Find where the given text appears and provide that cell's center as [x, y] coordinate. 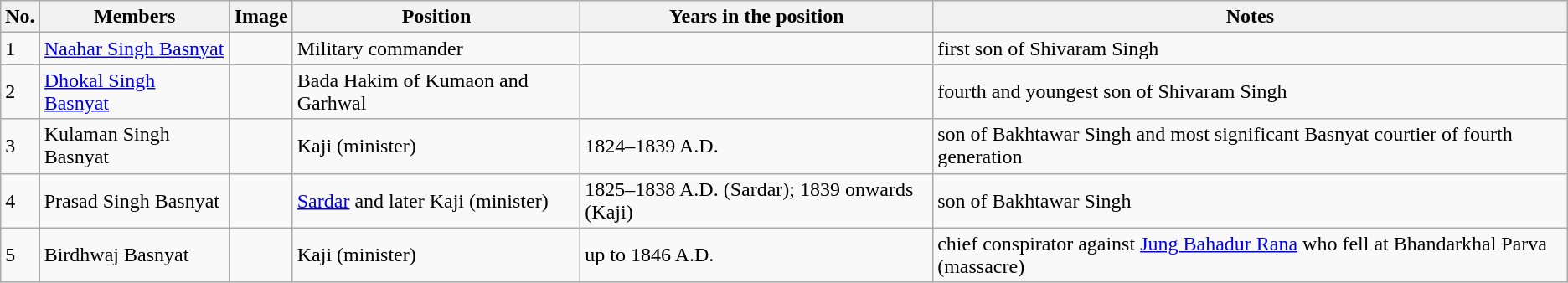
Military commander [436, 49]
Image [261, 17]
Sardar and later Kaji (minister) [436, 201]
Position [436, 17]
Kulaman Singh Basnyat [134, 146]
2 [20, 92]
3 [20, 146]
son of Bakhtawar Singh [1251, 201]
Bada Hakim of Kumaon and Garhwal [436, 92]
4 [20, 201]
5 [20, 255]
1824–1839 A.D. [757, 146]
1 [20, 49]
1825–1838 A.D. (Sardar); 1839 onwards (Kaji) [757, 201]
chief conspirator against Jung Bahadur Rana who fell at Bhandarkhal Parva (massacre) [1251, 255]
No. [20, 17]
first son of Shivaram Singh [1251, 49]
Years in the position [757, 17]
up to 1846 A.D. [757, 255]
fourth and youngest son of Shivaram Singh [1251, 92]
Birdhwaj Basnyat [134, 255]
Notes [1251, 17]
son of Bakhtawar Singh and most significant Basnyat courtier of fourth generation [1251, 146]
Dhokal Singh Basnyat [134, 92]
Prasad Singh Basnyat [134, 201]
Members [134, 17]
Naahar Singh Basnyat [134, 49]
